Output the [X, Y] coordinate of the center of the cell containing the given text.  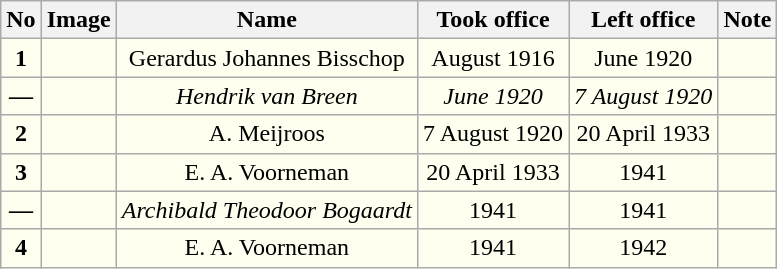
1 [21, 58]
Name [266, 20]
1942 [644, 248]
3 [21, 172]
Image [78, 20]
No [21, 20]
Gerardus Johannes Bisschop [266, 58]
A. Meijroos [266, 134]
August 1916 [492, 58]
Took office [492, 20]
Hendrik van Breen [266, 96]
Note [748, 20]
4 [21, 248]
Archibald Theodoor Bogaardt [266, 210]
Left office [644, 20]
2 [21, 134]
